Find where the given text appears and provide that cell's center as [X, Y] coordinate. 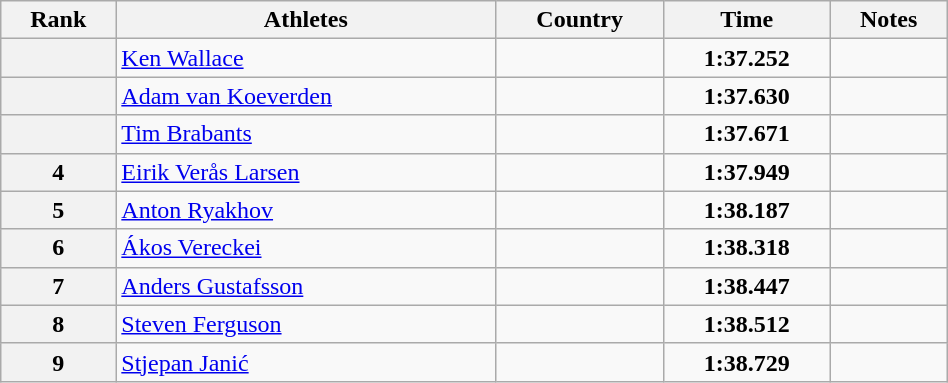
Time [746, 20]
5 [58, 210]
1:38.318 [746, 248]
Anton Ryakhov [306, 210]
4 [58, 172]
Adam van Koeverden [306, 96]
Athletes [306, 20]
1:38.447 [746, 286]
1:37.949 [746, 172]
1:38.729 [746, 362]
Tim Brabants [306, 134]
Country [580, 20]
Eirik Verås Larsen [306, 172]
8 [58, 324]
7 [58, 286]
1:37.630 [746, 96]
6 [58, 248]
1:38.187 [746, 210]
Notes [888, 20]
1:37.252 [746, 58]
Steven Ferguson [306, 324]
Ákos Vereckei [306, 248]
Ken Wallace [306, 58]
9 [58, 362]
Stjepan Janić [306, 362]
Anders Gustafsson [306, 286]
1:38.512 [746, 324]
1:37.671 [746, 134]
Rank [58, 20]
